Scan for the cell matching the given text and deliver its (X, Y) coordinate at center. 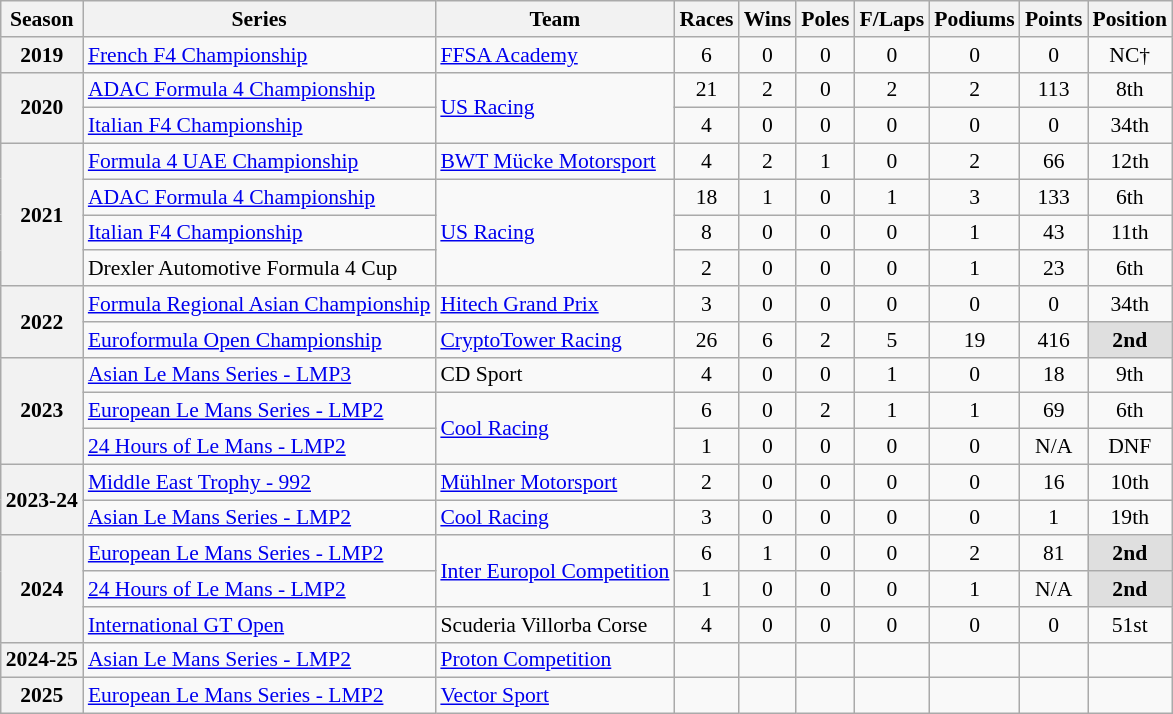
2021 (42, 215)
16 (1054, 482)
9th (1130, 375)
Hitech Grand Prix (554, 304)
Points (1054, 19)
Podiums (974, 19)
2024 (42, 590)
26 (706, 340)
69 (1054, 411)
Inter Europol Competition (554, 572)
2025 (42, 696)
Wins (768, 19)
133 (1054, 197)
Euroformula Open Championship (259, 340)
Team (554, 19)
Mühlner Motorsport (554, 482)
23 (1054, 269)
International GT Open (259, 625)
2023-24 (42, 500)
NC† (1130, 55)
Poles (825, 19)
Vector Sport (554, 696)
12th (1130, 162)
2019 (42, 55)
French F4 Championship (259, 55)
2022 (42, 322)
DNF (1130, 447)
CD Sport (554, 375)
19th (1130, 518)
Asian Le Mans Series - LMP3 (259, 375)
Series (259, 19)
Proton Competition (554, 660)
19 (974, 340)
2023 (42, 410)
21 (706, 90)
Scuderia Villorba Corse (554, 625)
66 (1054, 162)
Races (706, 19)
2020 (42, 108)
43 (1054, 233)
8 (706, 233)
Season (42, 19)
Middle East Trophy - 992 (259, 482)
Drexler Automotive Formula 4 Cup (259, 269)
CryptoTower Racing (554, 340)
51st (1130, 625)
BWT Mücke Motorsport (554, 162)
Formula 4 UAE Championship (259, 162)
2024-25 (42, 660)
FFSA Academy (554, 55)
416 (1054, 340)
8th (1130, 90)
F/Laps (892, 19)
113 (1054, 90)
Formula Regional Asian Championship (259, 304)
11th (1130, 233)
Position (1130, 19)
10th (1130, 482)
81 (1054, 554)
5 (892, 340)
